Search for the cell housing the specified text and yield its [x, y] center coordinate. 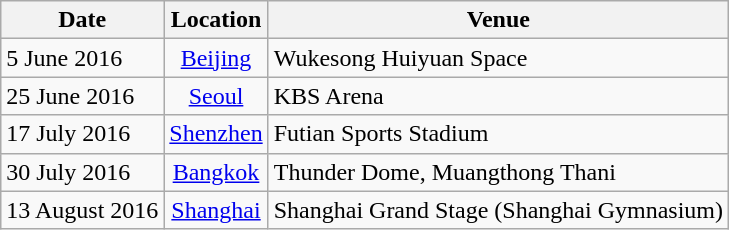
Beijing [216, 58]
13 August 2016 [82, 210]
Bangkok [216, 172]
Venue [498, 20]
Shanghai [216, 210]
Wukesong Huiyuan Space [498, 58]
Futian Sports Stadium [498, 134]
Seoul [216, 96]
Location [216, 20]
30 July 2016 [82, 172]
Date [82, 20]
Thunder Dome, Muangthong Thani [498, 172]
KBS Arena [498, 96]
Shanghai Grand Stage (Shanghai Gymnasium) [498, 210]
5 June 2016 [82, 58]
25 June 2016 [82, 96]
17 July 2016 [82, 134]
Shenzhen [216, 134]
